Locate the cell with the specified text and output its (X, Y) center coordinate. 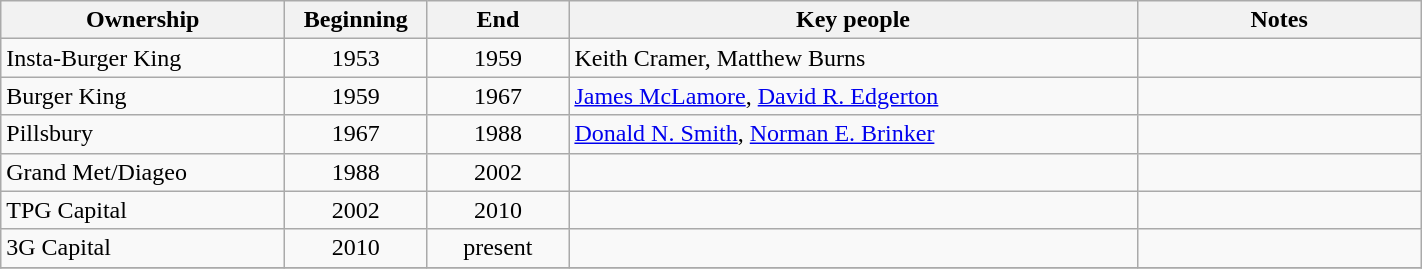
Key people (853, 20)
1953 (356, 58)
3G Capital (143, 248)
Ownership (143, 20)
Insta-Burger King (143, 58)
Grand Met/Diageo (143, 172)
Beginning (356, 20)
James McLamore, David R. Edgerton (853, 96)
Burger King (143, 96)
TPG Capital (143, 210)
Keith Cramer, Matthew Burns (853, 58)
Pillsbury (143, 134)
present (498, 248)
End (498, 20)
Notes (1279, 20)
Donald N. Smith, Norman E. Brinker (853, 134)
